Scan for the cell matching the given text and deliver its (X, Y) coordinate at center. 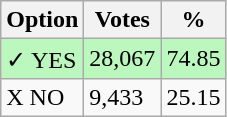
25.15 (194, 97)
Option (42, 20)
✓ YES (42, 59)
28,067 (122, 59)
9,433 (122, 97)
% (194, 20)
74.85 (194, 59)
Votes (122, 20)
X NO (42, 97)
